From the cell containing the given text, extract its center point as [x, y] coordinate. 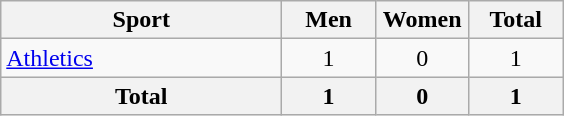
Athletics [142, 58]
Sport [142, 20]
Women [422, 20]
Men [329, 20]
